Identify which cell holds the provided text, then report its (X, Y) central coordinate. 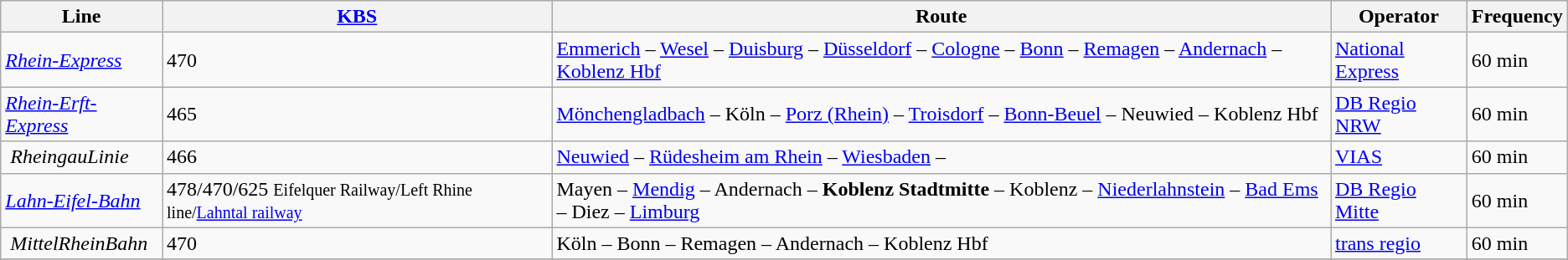
MittelRheinBahn (82, 243)
Lahn-Eifel-Bahn (82, 201)
Line (82, 17)
Rhein-Erft-Express (82, 114)
Mayen – Mendig – Andernach – Koblenz Stadtmitte – Koblenz – Niederlahnstein – Bad Ems – Diez – Limburg (941, 201)
Frequency (1517, 17)
RheingauLinie (82, 157)
VIAS (1399, 157)
Route (941, 17)
Neuwied – Rüdesheim am Rhein – Wiesbaden – (941, 157)
National Express (1399, 60)
465 (357, 114)
Emmerich – Wesel – Duisburg – Düsseldorf – Cologne – Bonn – Remagen – Andernach – Koblenz Hbf (941, 60)
Operator (1399, 17)
478/470/625 Eifelquer Railway/Left Rhine line/Lahntal railway (357, 201)
DB Regio Mitte (1399, 201)
trans regio (1399, 243)
DB Regio NRW (1399, 114)
Rhein-Express (82, 60)
Mönchengladbach – Köln – Porz (Rhein) – Troisdorf – Bonn-Beuel – Neuwied – Koblenz Hbf (941, 114)
466 (357, 157)
KBS (357, 17)
Köln – Bonn – Remagen – Andernach – Koblenz Hbf (941, 243)
